Locate the cell with the specified text and output its [X, Y] center coordinate. 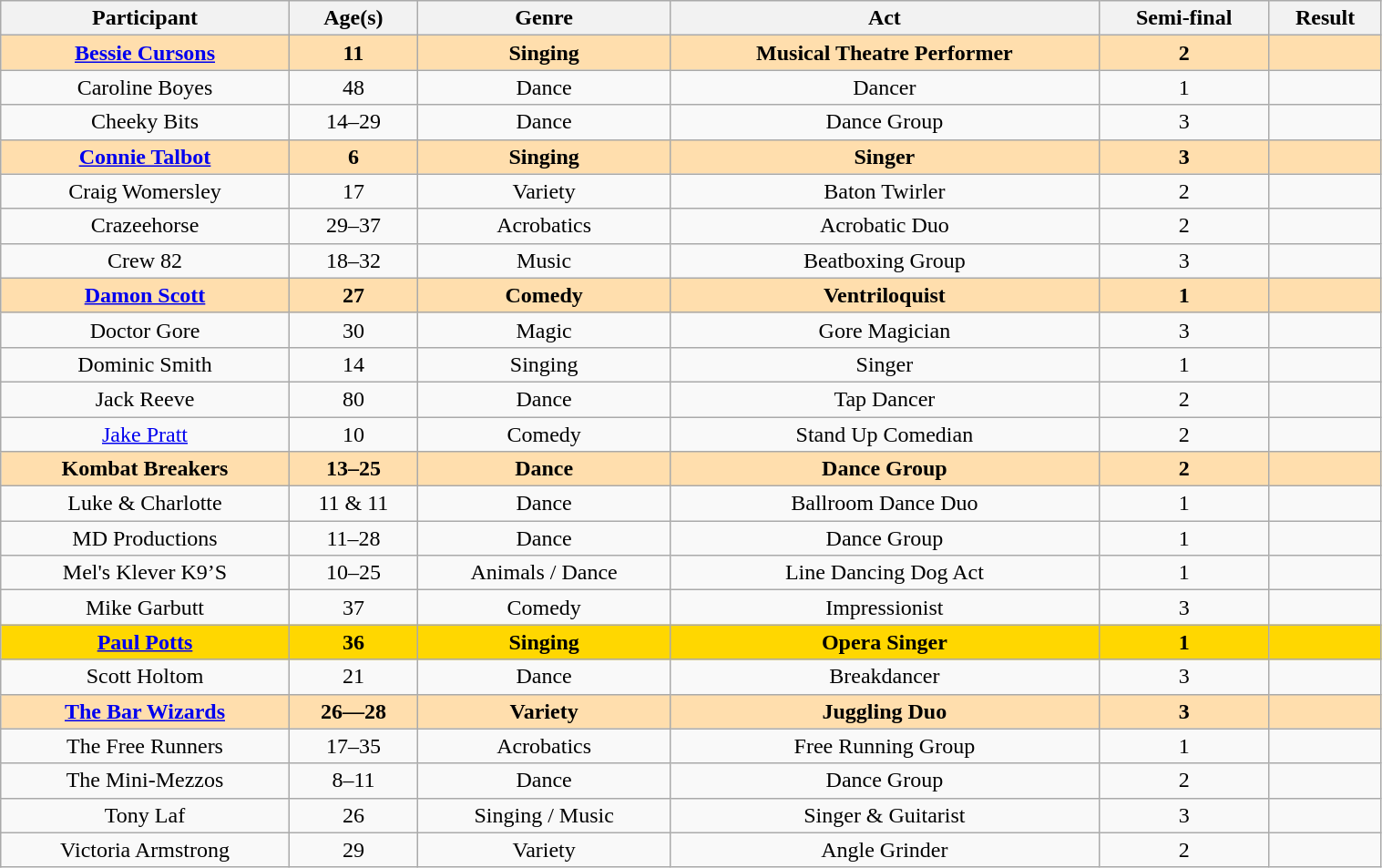
Semi-final [1184, 18]
11 & 11 [353, 504]
Stand Up Comedian [885, 434]
14–29 [353, 122]
Act [885, 18]
Jake Pratt [145, 434]
Scott Holtom [145, 677]
Line Dancing Dog Act [885, 573]
11–28 [353, 538]
The Bar Wizards [145, 711]
30 [353, 330]
Tap Dancer [885, 399]
Musical Theatre Performer [885, 53]
Luke & Charlotte [145, 504]
Opera Singer [885, 642]
Result [1325, 18]
Singer & Guitarist [885, 815]
10–25 [353, 573]
Dominic Smith [145, 364]
Connie Talbot [145, 157]
Age(s) [353, 18]
Crew 82 [145, 260]
48 [353, 87]
Damon Scott [145, 295]
29–37 [353, 226]
Bessie Cursons [145, 53]
Participant [145, 18]
27 [353, 295]
Tony Laf [145, 815]
36 [353, 642]
Beatboxing Group [885, 260]
Kombat Breakers [145, 469]
Baton Twirler [885, 191]
Juggling Duo [885, 711]
Free Running Group [885, 746]
Animals / Dance [545, 573]
13–25 [353, 469]
MD Productions [145, 538]
Breakdancer [885, 677]
6 [353, 157]
Genre [545, 18]
Dancer [885, 87]
Singing / Music [545, 815]
17–35 [353, 746]
26 [353, 815]
37 [353, 608]
Ballroom Dance Duo [885, 504]
Crazeehorse [145, 226]
Paul Potts [145, 642]
Jack Reeve [145, 399]
Mike Garbutt [145, 608]
Cheeky Bits [145, 122]
Impressionist [885, 608]
The Free Runners [145, 746]
29 [353, 850]
18–32 [353, 260]
8–11 [353, 781]
Acrobatic Duo [885, 226]
Angle Grinder [885, 850]
80 [353, 399]
Music [545, 260]
17 [353, 191]
10 [353, 434]
26—28 [353, 711]
Magic [545, 330]
14 [353, 364]
Mel's Klever K9’S [145, 573]
Victoria Armstrong [145, 850]
The Mini-Mezzos [145, 781]
Ventriloquist [885, 295]
11 [353, 53]
21 [353, 677]
Doctor Gore [145, 330]
Gore Magician [885, 330]
Caroline Boyes [145, 87]
Craig Womersley [145, 191]
